Determine the [X, Y] coordinate at the center of the cell enclosing the given text.  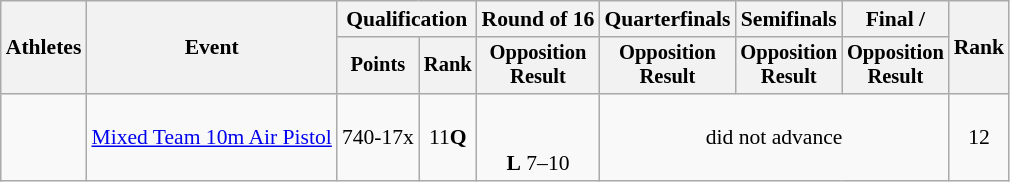
Qualification [407, 19]
740-17x [378, 138]
Quarterfinals [667, 19]
11Q [448, 138]
12 [980, 138]
Round of 16 [538, 19]
Points [378, 66]
Event [211, 48]
L 7–10 [538, 138]
Athletes [44, 48]
Mixed Team 10m Air Pistol [211, 138]
did not advance [774, 138]
Final / [896, 19]
Semifinals [788, 19]
